Output the (X, Y) coordinate of the center of the cell containing the given text.  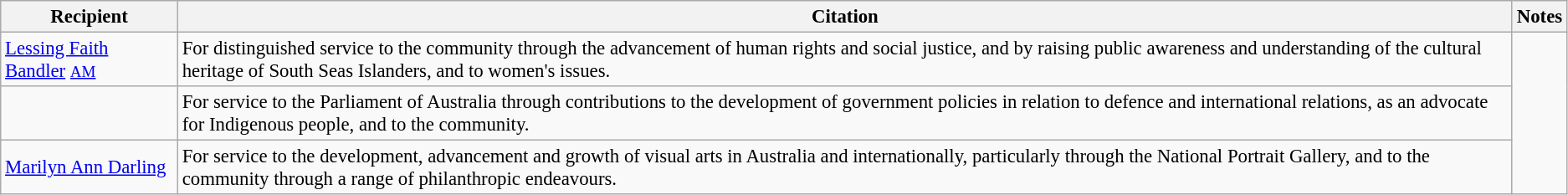
Recipient (90, 17)
Citation (845, 17)
Lessing Faith Bandler AM (90, 60)
Notes (1540, 17)
Marilyn Ann Darling (90, 167)
